Return the [x, y] coordinate for the center point of the cell that contains the specified text.  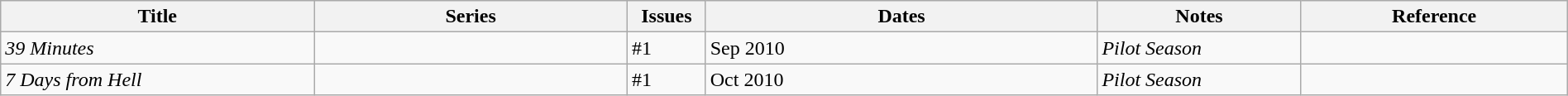
7 Days from Hell [157, 79]
39 Minutes [157, 48]
Dates [901, 17]
Issues [667, 17]
Oct 2010 [901, 79]
Series [471, 17]
Notes [1199, 17]
Sep 2010 [901, 48]
Title [157, 17]
Reference [1434, 17]
